Output the [X, Y] coordinate of the center of the cell containing the given text.  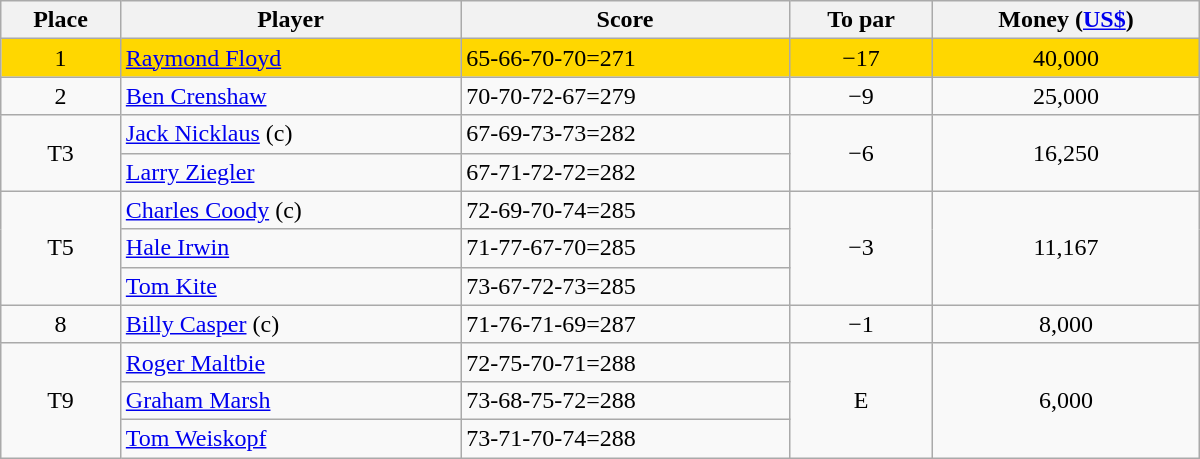
16,250 [1066, 153]
−1 [861, 324]
T3 [61, 153]
To par [861, 20]
71-77-67-70=285 [626, 248]
40,000 [1066, 58]
Tom Weiskopf [290, 438]
Place [61, 20]
Ben Crenshaw [290, 96]
Money (US$) [1066, 20]
6,000 [1066, 400]
8,000 [1066, 324]
67-71-72-72=282 [626, 172]
11,167 [1066, 248]
−6 [861, 153]
Graham Marsh [290, 400]
Billy Casper (c) [290, 324]
E [861, 400]
73-68-75-72=288 [626, 400]
Larry Ziegler [290, 172]
T5 [61, 248]
−9 [861, 96]
Roger Maltbie [290, 362]
1 [61, 58]
Tom Kite [290, 286]
Raymond Floyd [290, 58]
67-69-73-73=282 [626, 134]
−17 [861, 58]
T9 [61, 400]
73-71-70-74=288 [626, 438]
−3 [861, 248]
73-67-72-73=285 [626, 286]
8 [61, 324]
65-66-70-70=271 [626, 58]
Score [626, 20]
Jack Nicklaus (c) [290, 134]
2 [61, 96]
Charles Coody (c) [290, 210]
72-75-70-71=288 [626, 362]
72-69-70-74=285 [626, 210]
70-70-72-67=279 [626, 96]
25,000 [1066, 96]
Hale Irwin [290, 248]
71-76-71-69=287 [626, 324]
Player [290, 20]
